Provide the (x, y) coordinate of the cell's center where the given text is located.  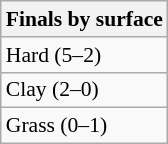
Grass (0–1) (84, 126)
Finals by surface (84, 19)
Hard (5–2) (84, 55)
Clay (2–0) (84, 90)
